Capture the cell that displays the provided text and extract its [X, Y] central coordinate. 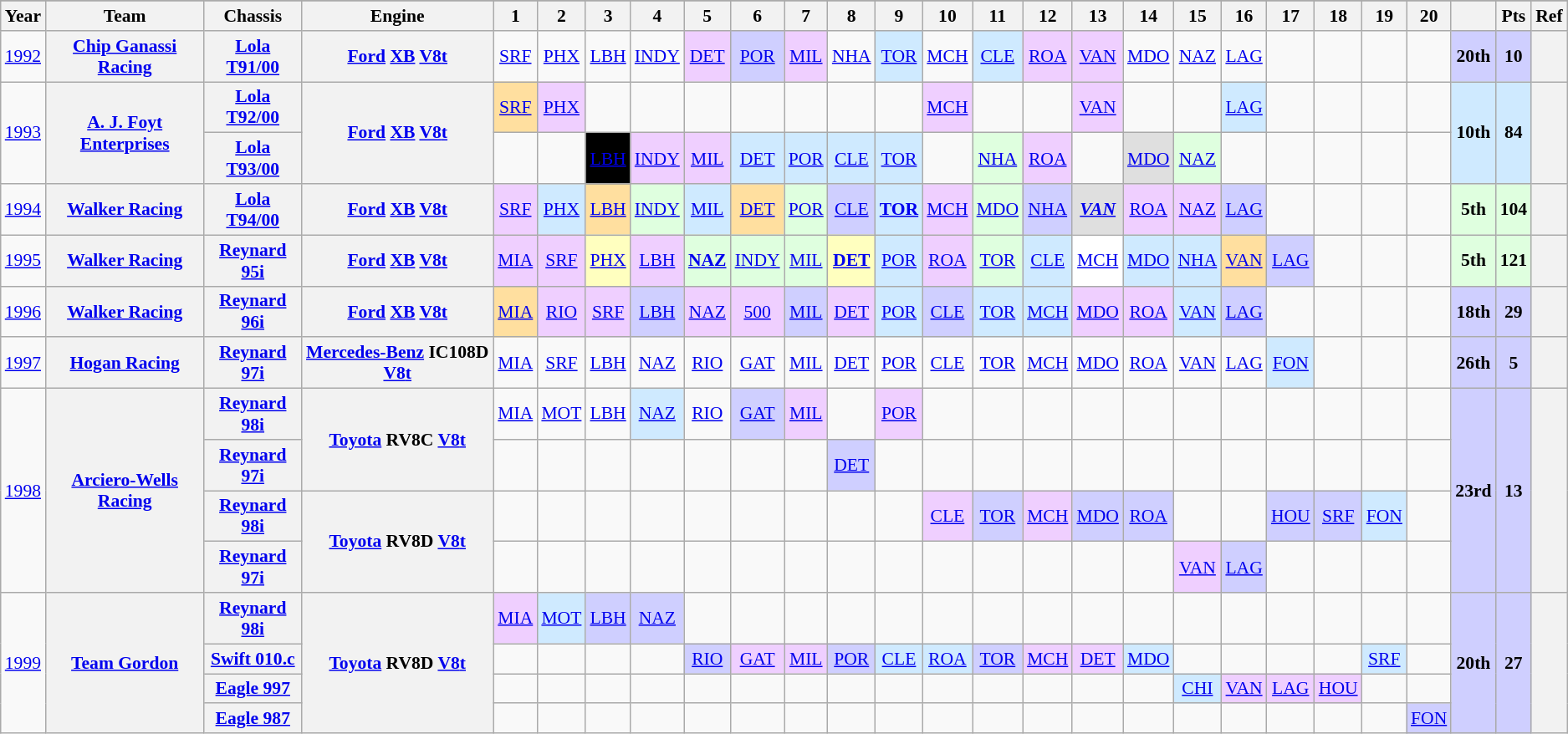
Chassis [253, 16]
1996 [23, 311]
Pts [1514, 16]
Year [23, 16]
18th [1474, 311]
CHI [1198, 689]
Lola T94/00 [253, 209]
Swift 010.c [253, 659]
Reynard 95i [253, 261]
Eagle 997 [253, 689]
1 [515, 16]
Team Gordon [125, 663]
26th [1474, 363]
Toyota RV8C V8t [397, 440]
500 [758, 311]
Lola T93/00 [253, 159]
29 [1514, 311]
17 [1291, 16]
Lola T91/00 [253, 57]
27 [1514, 663]
1998 [23, 491]
Eagle 987 [253, 719]
84 [1514, 133]
18 [1338, 16]
Hogan Racing [125, 363]
15 [1198, 16]
4 [657, 16]
1994 [23, 209]
20 [1428, 16]
1993 [23, 133]
Lola T92/00 [253, 107]
11 [999, 16]
19 [1385, 16]
121 [1514, 261]
14 [1149, 16]
23rd [1474, 491]
Arciero-Wells Racing [125, 491]
6 [758, 16]
Chip Ganassi Racing [125, 57]
Reynard 96i [253, 311]
9 [900, 16]
8 [851, 16]
104 [1514, 209]
Engine [397, 16]
Ref [1549, 16]
1997 [23, 363]
7 [806, 16]
16 [1244, 16]
1992 [23, 57]
A. J. Foyt Enterprises [125, 133]
Mercedes-Benz IC108D V8t [397, 363]
1999 [23, 663]
1995 [23, 261]
2 [561, 16]
10th [1474, 133]
3 [607, 16]
Team [125, 16]
12 [1047, 16]
